Provide the (x, y) coordinate of the cell's center where the given text is located.  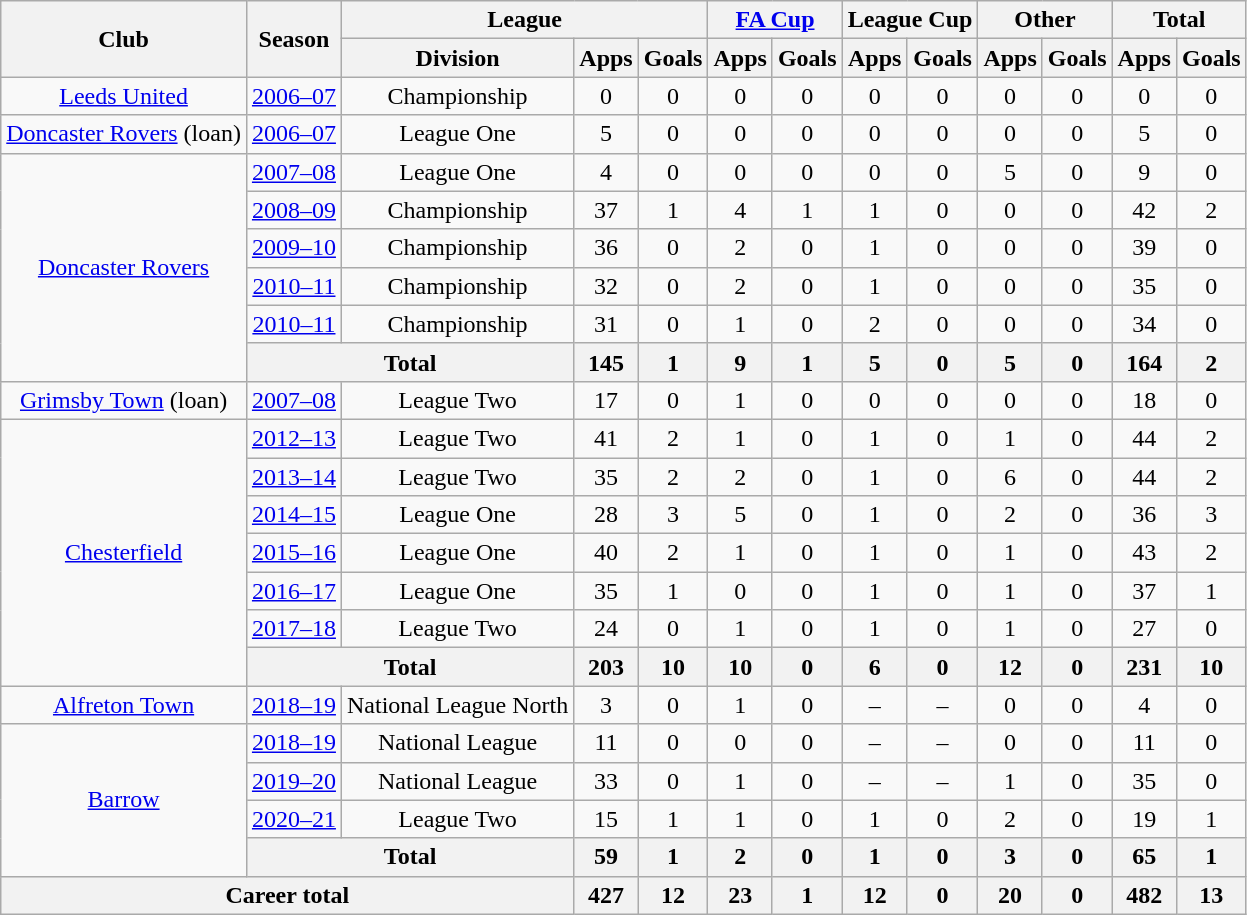
20 (1010, 895)
2012–13 (294, 438)
427 (606, 895)
2017–18 (294, 629)
13 (1211, 895)
2016–17 (294, 591)
2015–16 (294, 553)
FA Cup (775, 20)
National League North (457, 705)
2020–21 (294, 819)
Club (124, 39)
59 (606, 857)
39 (1144, 248)
2009–10 (294, 248)
31 (606, 324)
Other (1045, 20)
23 (740, 895)
32 (606, 286)
Chesterfield (124, 552)
League (524, 20)
28 (606, 515)
164 (1144, 362)
League Cup (910, 20)
Division (457, 58)
Grimsby Town (loan) (124, 400)
2019–20 (294, 781)
Career total (288, 895)
43 (1144, 553)
33 (606, 781)
Doncaster Rovers (124, 267)
2008–09 (294, 210)
27 (1144, 629)
Leeds United (124, 96)
2013–14 (294, 477)
Season (294, 39)
34 (1144, 324)
203 (606, 667)
Alfreton Town (124, 705)
40 (606, 553)
15 (606, 819)
Barrow (124, 800)
18 (1144, 400)
482 (1144, 895)
42 (1144, 210)
2014–15 (294, 515)
19 (1144, 819)
65 (1144, 857)
41 (606, 438)
231 (1144, 667)
17 (606, 400)
Doncaster Rovers (loan) (124, 134)
24 (606, 629)
145 (606, 362)
